Return the (X, Y) coordinate for the center point of the cell that contains the specified text.  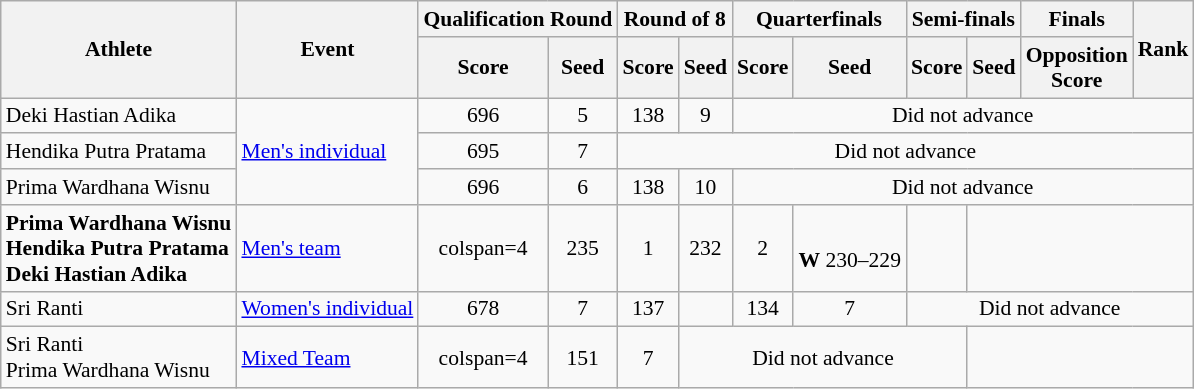
678 (482, 309)
Sri Ranti Prima Wardhana Wisnu (119, 358)
Prima Wardhana Wisnu (119, 187)
Sri Ranti (119, 309)
695 (482, 152)
Deki Hastian Adika (119, 116)
Prima Wardhana Wisnu Hendika Putra Pratama Deki Hastian Adika (119, 248)
Qualification Round (518, 19)
Rank (1164, 50)
Mixed Team (327, 358)
Men's individual (327, 152)
Athlete (119, 50)
Hendika Putra Pratama (119, 152)
134 (762, 309)
5 (583, 116)
235 (583, 248)
Finals (1077, 19)
Round of 8 (674, 19)
6 (583, 187)
1 (648, 248)
232 (706, 248)
9 (706, 116)
Event (327, 50)
Quarterfinals (819, 19)
Semi-finals (964, 19)
10 (706, 187)
2 (762, 248)
W 230–229 (850, 248)
151 (583, 358)
OppositionScore (1077, 68)
137 (648, 309)
Women's individual (327, 309)
Men's team (327, 248)
